Identify which cell holds the provided text, then report its (X, Y) central coordinate. 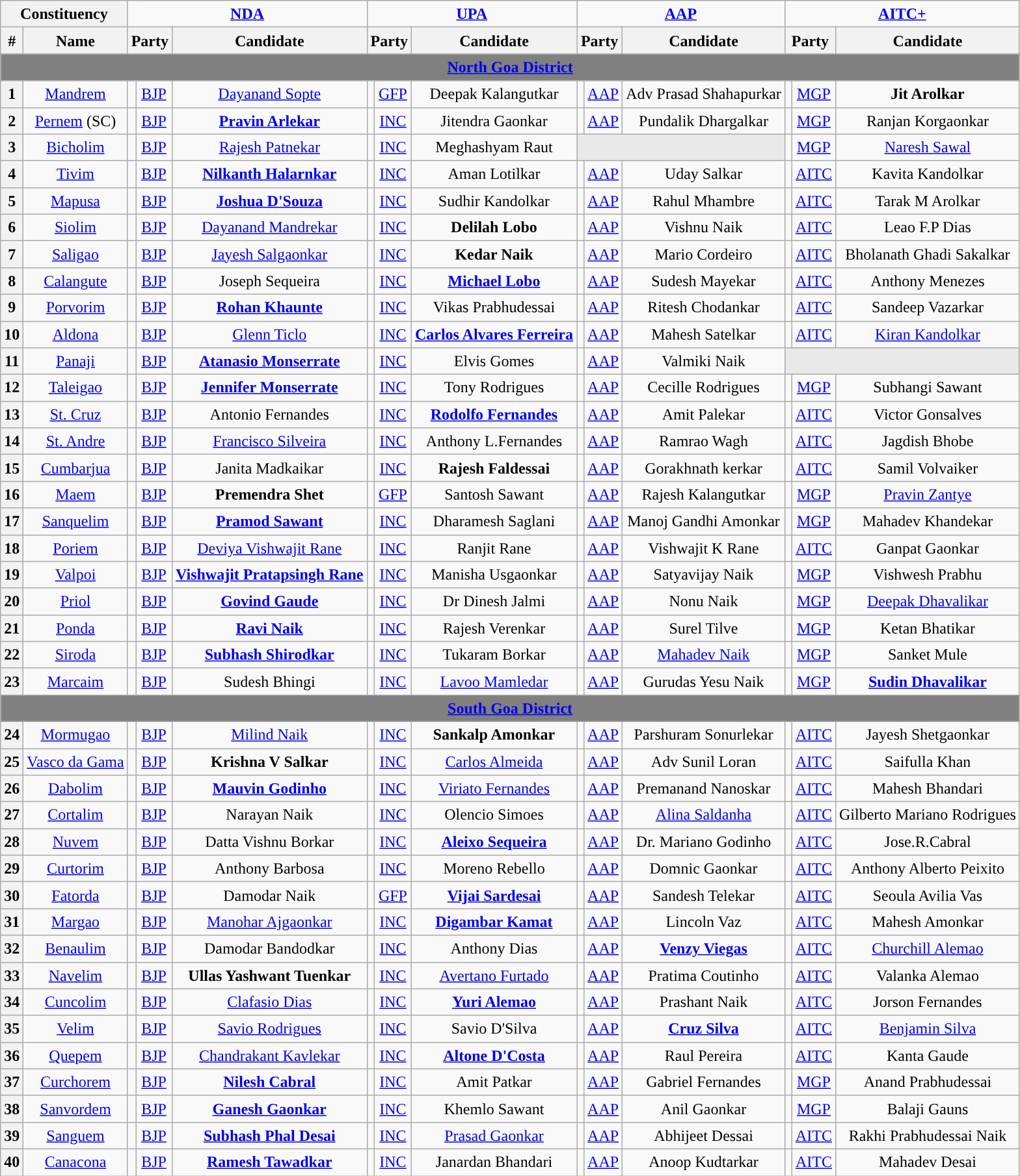
Ramesh Tawadkar (270, 1162)
Sudin Dhavalikar (928, 682)
Gabriel Fernandes (704, 1082)
Ganesh Gaonkar (270, 1108)
Avertano Furtado (494, 976)
Valmiki Naik (704, 362)
St. Andre (75, 441)
Dr. Mariano Godinho (704, 842)
Balaji Gauns (928, 1108)
Kiran Kandolkar (928, 334)
Elvis Gomes (494, 362)
Siroda (75, 654)
Joshua D'Souza (270, 200)
40 (12, 1162)
Damodar Naik (270, 895)
Canacona (75, 1162)
Viriato Fernandes (494, 788)
Cuncolim (75, 1002)
Govind Gaude (270, 601)
Curchorem (75, 1082)
Ranjan Korgaonkar (928, 121)
Nilkanth Halarnkar (270, 174)
Venzy Viegas (704, 948)
Chandrakant Kavlekar (270, 1055)
Nonu Naik (704, 601)
Lavoo Mamledar (494, 682)
Anoop Kudtarkar (704, 1162)
Benjamin Silva (928, 1029)
Meghashyam Raut (494, 147)
Sankalp Amonkar (494, 735)
Vasco da Gama (75, 761)
Manisha Usgaonkar (494, 575)
Olencio Simoes (494, 816)
12 (12, 388)
Rodolfo Fernandes (494, 415)
Rajesh Patnekar (270, 147)
Fatorda (75, 895)
Valanka Alemao (928, 976)
Sudhir Kandolkar (494, 200)
Vishwajit K Rane (704, 548)
Ritesh Chodankar (704, 307)
Ullas Yashwant Tuenkar (270, 976)
29 (12, 869)
Anthony Barbosa (270, 869)
Premanand Nanoskar (704, 788)
Anand Prabhudessai (928, 1082)
Cortalim (75, 816)
21 (12, 628)
Tony Rodrigues (494, 388)
Sandesh Telekar (704, 895)
Cecille Rodrigues (704, 388)
22 (12, 654)
Gorakhnath kerkar (704, 468)
Vijai Sardesai (494, 895)
Mahesh Bhandari (928, 788)
Cumbarjua (75, 468)
Ketan Bhatikar (928, 628)
Subhash Shirodkar (270, 654)
Margao (75, 922)
18 (12, 548)
Taleigao (75, 388)
Deviya Vishwajit Rane (270, 548)
3 (12, 147)
Anthony L.Fernandes (494, 441)
Satyavijay Naik (704, 575)
Vishwesh Prabhu (928, 575)
Janardan Bhandari (494, 1162)
Aldona (75, 334)
Carlos Almeida (494, 761)
Bicholim (75, 147)
Vishwajit Pratapsingh Rane (270, 575)
Uday Salkar (704, 174)
Sudesh Mayekar (704, 281)
Joseph Sequeira (270, 281)
Velim (75, 1029)
Pravin Zantye (928, 494)
Victor Gonsalves (928, 415)
32 (12, 948)
Tarak M Arolkar (928, 200)
Mandrem (75, 94)
30 (12, 895)
Saifulla Khan (928, 761)
Anthony Alberto Peixito (928, 869)
27 (12, 816)
Mauvin Godinho (270, 788)
Rajesh Faldessai (494, 468)
Marcaim (75, 682)
10 (12, 334)
North Goa District (510, 68)
6 (12, 228)
8 (12, 281)
Antonio Fernandes (270, 415)
Mahadev Desai (928, 1162)
Mahadev Khandekar (928, 522)
Atanasio Monserrate (270, 362)
Clafasio Dias (270, 1002)
Pravin Arlekar (270, 121)
Siolim (75, 228)
17 (12, 522)
24 (12, 735)
Ganpat Gaonkar (928, 548)
Rajesh Kalangutkar (704, 494)
Mahadev Naik (704, 654)
Anil Gaonkar (704, 1108)
Mahesh Amonkar (928, 922)
Krishna V Salkar (270, 761)
Alina Saldanha (704, 816)
Ramrao Wagh (704, 441)
Sanket Mule (928, 654)
Mario Cordeiro (704, 254)
Jayesh Salgaonkar (270, 254)
Subhangi Sawant (928, 388)
Amit Patkar (494, 1082)
Carlos Alvares Ferreira (494, 334)
Prashant Naik (704, 1002)
Deepak Dhavalikar (928, 601)
Savio Rodrigues (270, 1029)
Dharamesh Saglani (494, 522)
28 (12, 842)
13 (12, 415)
4 (12, 174)
Curtorim (75, 869)
# (12, 40)
36 (12, 1055)
14 (12, 441)
Rohan Khaunte (270, 307)
Navelim (75, 976)
35 (12, 1029)
Adv Prasad Shahapurkar (704, 94)
Amit Palekar (704, 415)
Kedar Naik (494, 254)
Cruz Silva (704, 1029)
26 (12, 788)
38 (12, 1108)
Subhash Phal Desai (270, 1136)
Anthony Menezes (928, 281)
Aman Lotilkar (494, 174)
Poriem (75, 548)
Jorson Fernandes (928, 1002)
South Goa District (510, 708)
Churchill Alemao (928, 948)
Nilesh Cabral (270, 1082)
34 (12, 1002)
Jayesh Shetgaonkar (928, 735)
Milind Naik (270, 735)
9 (12, 307)
Janita Madkaikar (270, 468)
Delilah Lobo (494, 228)
Kavita Kandolkar (928, 174)
11 (12, 362)
Priol (75, 601)
Dabolim (75, 788)
Calangute (75, 281)
1 (12, 94)
Naresh Sawal (928, 147)
Ponda (75, 628)
Anthony Dias (494, 948)
Mormugao (75, 735)
Maem (75, 494)
Pramod Sawant (270, 522)
Francisco Silveira (270, 441)
Mapusa (75, 200)
Digambar Kamat (494, 922)
Benaulim (75, 948)
Santosh Sawant (494, 494)
Glenn Ticlo (270, 334)
Rahul Mhambre (704, 200)
Michael Lobo (494, 281)
Prasad Gaonkar (494, 1136)
Name (75, 40)
Aleixo Sequeira (494, 842)
Abhijeet Dessai (704, 1136)
Premendra Shet (270, 494)
23 (12, 682)
Sanquelim (75, 522)
25 (12, 761)
Domnic Gaonkar (704, 869)
Rakhi Prabhudessai Naik (928, 1136)
Quepem (75, 1055)
Sanguem (75, 1136)
Samil Volvaiker (928, 468)
Datta Vishnu Borkar (270, 842)
Leao F.P Dias (928, 228)
Pundalik Dhargalkar (704, 121)
AITC+ (902, 14)
Porvorim (75, 307)
Vishnu Naik (704, 228)
2 (12, 121)
39 (12, 1136)
Tivim (75, 174)
Sanvordem (75, 1108)
Surel Tilve (704, 628)
Mahesh Satelkar (704, 334)
UPA (472, 14)
Ravi Naik (270, 628)
Saligao (75, 254)
Kanta Gaude (928, 1055)
15 (12, 468)
Parshuram Sonurlekar (704, 735)
7 (12, 254)
Manoj Gandhi Amonkar (704, 522)
Manohar Ajgaonkar (270, 922)
Seoula Avilia Vas (928, 895)
Jitendra Gaonkar (494, 121)
Narayan Naik (270, 816)
Deepak Kalangutkar (494, 94)
Yuri Alemao (494, 1002)
Bholanath Ghadi Sakalkar (928, 254)
Gilberto Mariano Rodrigues (928, 816)
Vikas Prabhudessai (494, 307)
Constituency (64, 14)
Damodar Bandodkar (270, 948)
Jennifer Monserrate (270, 388)
33 (12, 976)
16 (12, 494)
20 (12, 601)
Gurudas Yesu Naik (704, 682)
Pernem (SC) (75, 121)
Panaji (75, 362)
Raul Pereira (704, 1055)
Altone D'Costa (494, 1055)
Ranjit Rane (494, 548)
19 (12, 575)
Sandeep Vazarkar (928, 307)
Dayanand Mandrekar (270, 228)
5 (12, 200)
Dayanand Sopte (270, 94)
Savio D'Silva (494, 1029)
Adv Sunil Loran (704, 761)
Pratima Coutinho (704, 976)
Jagdish Bhobe (928, 441)
Moreno Rebello (494, 869)
37 (12, 1082)
Rajesh Verenkar (494, 628)
Valpoi (75, 575)
Khemlo Sawant (494, 1108)
Dr Dinesh Jalmi (494, 601)
Nuvem (75, 842)
Jose.R.Cabral (928, 842)
Lincoln Vaz (704, 922)
Jit Arolkar (928, 94)
NDA (247, 14)
Sudesh Bhingi (270, 682)
31 (12, 922)
Tukaram Borkar (494, 654)
St. Cruz (75, 415)
